Determine the [X, Y] coordinate at the center of the cell enclosing the given text.  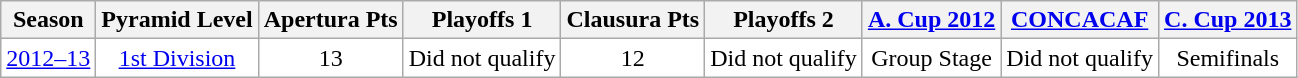
Group Stage [931, 58]
Pyramid Level [177, 20]
Playoffs 2 [784, 20]
CONCACAF [1080, 20]
Playoffs 1 [482, 20]
Semifinals [1228, 58]
13 [330, 58]
A. Cup 2012 [931, 20]
Apertura Pts [330, 20]
Clausura Pts [633, 20]
2012–13 [48, 58]
1st Division [177, 58]
12 [633, 58]
C. Cup 2013 [1228, 20]
Season [48, 20]
